Find where the given text appears and provide that cell's center as [x, y] coordinate. 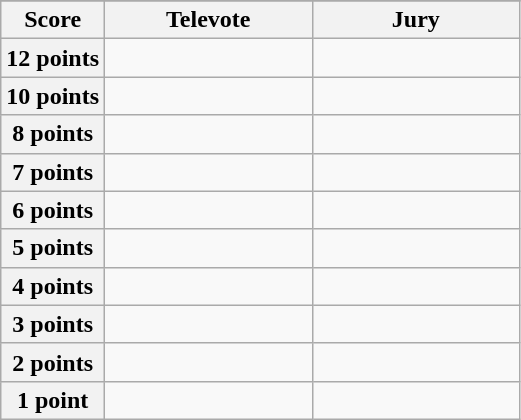
1 point [53, 400]
2 points [53, 362]
8 points [53, 134]
4 points [53, 286]
3 points [53, 324]
10 points [53, 96]
Score [53, 20]
Televote [209, 20]
6 points [53, 210]
5 points [53, 248]
7 points [53, 172]
Jury [416, 20]
12 points [53, 58]
